Capture the cell that displays the provided text and extract its [x, y] central coordinate. 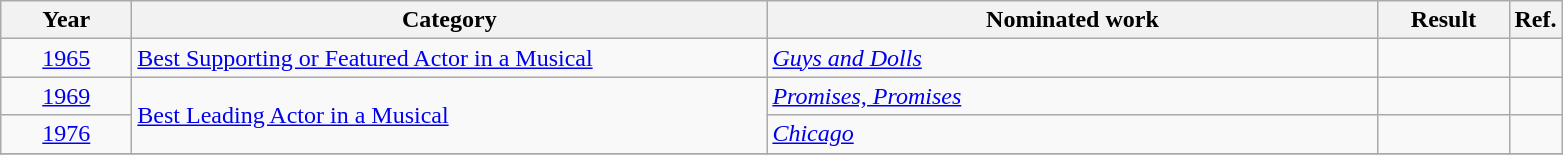
Chicago [1072, 134]
Best Leading Actor in a Musical [450, 115]
Guys and Dolls [1072, 58]
Result [1444, 20]
Promises, Promises [1072, 96]
Nominated work [1072, 20]
Year [66, 20]
Ref. [1536, 20]
1976 [66, 134]
Category [450, 20]
1965 [66, 58]
Best Supporting or Featured Actor in a Musical [450, 58]
1969 [66, 96]
